Determine the (X, Y) coordinate at the center of the cell enclosing the given text.  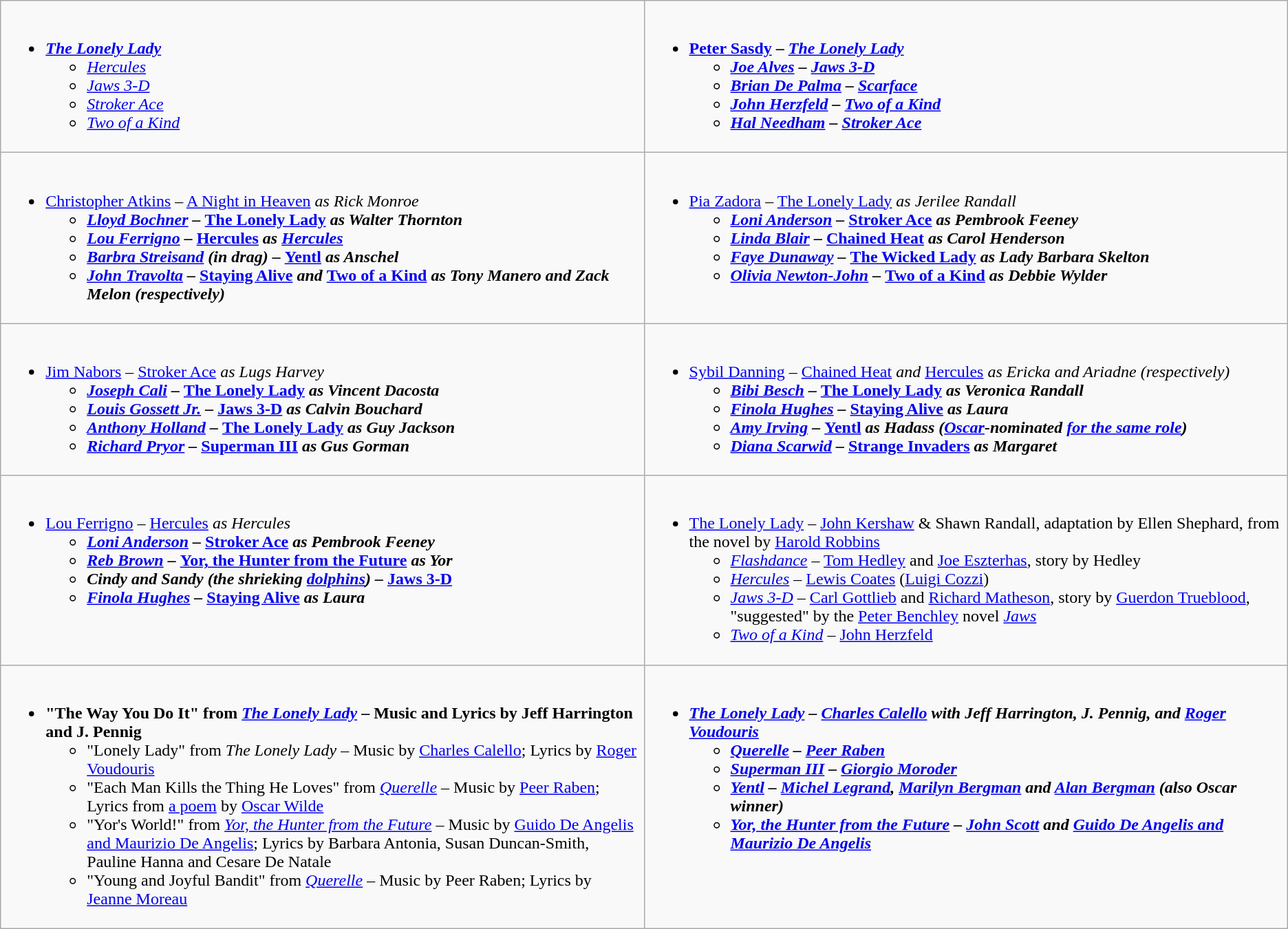
Peter Sasdy – The Lonely LadyJoe Alves – Jaws 3-DBrian De Palma – ScarfaceJohn Herzfeld – Two of a KindHal Needham – Stroker Ace (966, 77)
The Lonely LadyHerculesJaws 3-DStroker AceTwo of a Kind (322, 77)
